Output the (X, Y) coordinate of the center of the cell containing the given text.  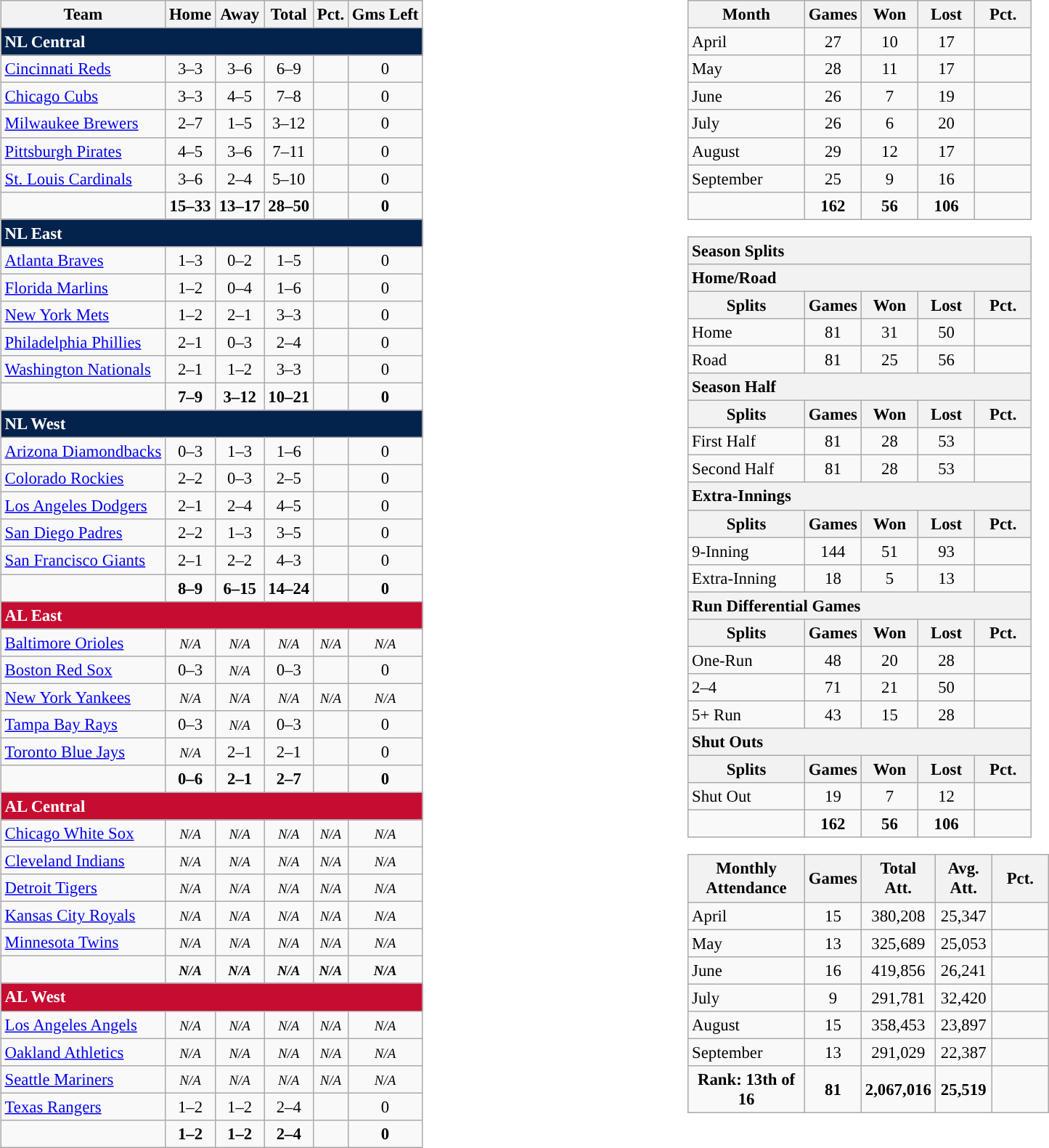
Oakland Athletics (83, 1052)
Season Splits (860, 251)
Tampa Bay Rays (83, 724)
8–9 (190, 587)
Seattle Mariners (83, 1079)
Gms Left (385, 15)
29 (833, 151)
First Half (746, 441)
0–2 (240, 260)
11 (889, 69)
5+ Run (746, 715)
Arizona Diamondbacks (83, 452)
21 (889, 688)
New York Mets (83, 315)
2,067,016 (898, 1089)
AL East (211, 615)
Cleveland Indians (83, 860)
Kansas City Royals (83, 916)
22,387 (963, 1052)
Away (240, 15)
25,347 (963, 916)
18 (833, 578)
Total (289, 15)
Month (746, 15)
7–9 (190, 396)
Monthly Attendance (746, 879)
Baltimore Orioles (83, 643)
Avg. Att. (963, 879)
Chicago Cubs (83, 97)
Florida Marlins (83, 288)
71 (833, 688)
15–33 (190, 205)
51 (889, 551)
Pittsburgh Pirates (83, 151)
Home/Road (860, 278)
291,781 (898, 998)
13–17 (240, 205)
Minnesota Twins (83, 943)
NL East (211, 233)
Road (746, 359)
Toronto Blue Jays (83, 752)
Boston Red Sox (83, 669)
2–5 (289, 479)
Extra-Inning (746, 578)
3–5 (289, 533)
6–9 (289, 69)
Total Att. (898, 879)
23,897 (963, 1025)
419,856 (898, 970)
5 (889, 578)
6 (889, 123)
Shut Out (746, 797)
New York Yankees (83, 697)
Los Angeles Dodgers (83, 506)
144 (833, 551)
AL West (211, 997)
Washington Nationals (83, 370)
14–24 (289, 587)
291,029 (898, 1052)
25,519 (963, 1089)
358,453 (898, 1025)
26,241 (963, 970)
Second Half (746, 469)
NL West (211, 424)
9-Inning (746, 551)
AL Central (211, 806)
Rank: 13th of 16 (746, 1089)
Texas Rangers (83, 1107)
28–50 (289, 205)
Cincinnati Reds (83, 69)
7–11 (289, 151)
Milwaukee Brewers (83, 123)
380,208 (898, 916)
One-Run (746, 660)
32,420 (963, 998)
93 (947, 551)
10–21 (289, 396)
San Francisco Giants (83, 561)
7–8 (289, 97)
Detroit Tigers (83, 888)
Run Differential Games (860, 606)
Shut Outs (860, 742)
Chicago White Sox (83, 834)
31 (889, 333)
Season Half (860, 387)
St. Louis Cardinals (83, 179)
4–3 (289, 561)
6–15 (240, 587)
Atlanta Braves (83, 260)
Los Angeles Angels (83, 1025)
Extra-Innings (860, 496)
25,053 (963, 943)
10 (889, 42)
Colorado Rockies (83, 479)
Philadelphia Phillies (83, 342)
NL Central (211, 42)
27 (833, 42)
5–10 (289, 179)
48 (833, 660)
San Diego Padres (83, 533)
0–6 (190, 779)
43 (833, 715)
0–4 (240, 288)
Team (83, 15)
325,689 (898, 943)
